For the text-containing cell, return its midpoint in [x, y] coordinate format. 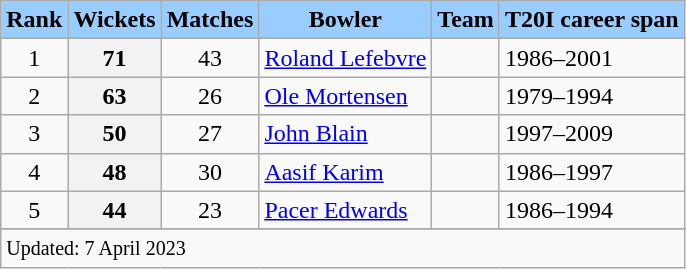
27 [210, 134]
1986–2001 [592, 58]
71 [114, 58]
Team [466, 20]
Matches [210, 20]
T20I career span [592, 20]
2 [34, 96]
Aasif Karim [346, 172]
1997–2009 [592, 134]
1986–1994 [592, 210]
Rank [34, 20]
48 [114, 172]
5 [34, 210]
Wickets [114, 20]
Updated: 7 April 2023 [342, 248]
1986–1997 [592, 172]
30 [210, 172]
1979–1994 [592, 96]
4 [34, 172]
23 [210, 210]
Bowler [346, 20]
50 [114, 134]
26 [210, 96]
Roland Lefebvre [346, 58]
Ole Mortensen [346, 96]
44 [114, 210]
63 [114, 96]
3 [34, 134]
John Blain [346, 134]
1 [34, 58]
Pacer Edwards [346, 210]
43 [210, 58]
